Return (x, y) of the center of cell containing provided text 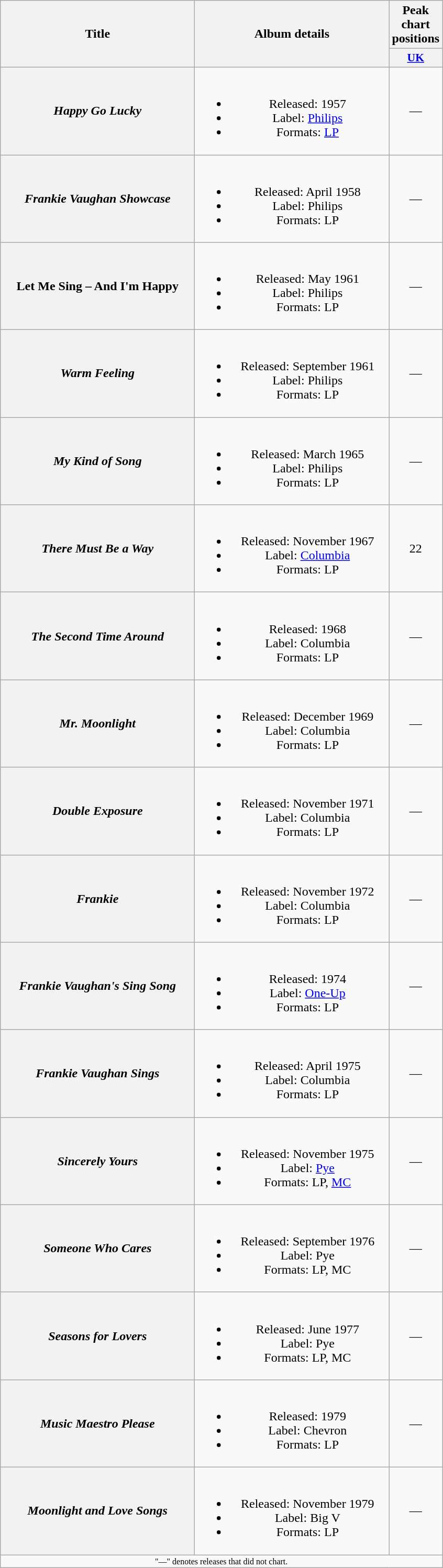
Album details (292, 34)
Frankie Vaughan Showcase (97, 199)
UK (416, 58)
Peak chartpositions (416, 25)
22 (416, 549)
Someone Who Cares (97, 1249)
Title (97, 34)
Seasons for Lovers (97, 1335)
Released: 1974Label: One-UpFormats: LP (292, 986)
Released: March 1965Label: PhilipsFormats: LP (292, 461)
Frankie Vaughan Sings (97, 1074)
Let Me Sing – And I'm Happy (97, 286)
Moonlight and Love Songs (97, 1510)
Warm Feeling (97, 374)
Released: December 1969Label: ColumbiaFormats: LP (292, 724)
Released: November 1972Label: ColumbiaFormats: LP (292, 899)
Released: April 1975Label: ColumbiaFormats: LP (292, 1074)
Released: September 1976Label: PyeFormats: LP, MC (292, 1249)
Happy Go Lucky (97, 111)
Released: 1979Label: ChevronFormats: LP (292, 1423)
Released: 1968Label: ColumbiaFormats: LP (292, 636)
Released: November 1975Label: PyeFormats: LP, MC (292, 1161)
"—" denotes releases that did not chart. (222, 1561)
Released: 1957Label: PhilipsFormats: LP (292, 111)
Music Maestro Please (97, 1423)
Sincerely Yours (97, 1161)
Mr. Moonlight (97, 724)
Frankie (97, 899)
Released: June 1977Label: PyeFormats: LP, MC (292, 1335)
Released: November 1971Label: ColumbiaFormats: LP (292, 811)
Released: May 1961Label: PhilipsFormats: LP (292, 286)
Released: April 1958Label: PhilipsFormats: LP (292, 199)
My Kind of Song (97, 461)
There Must Be a Way (97, 549)
Released: November 1967Label: ColumbiaFormats: LP (292, 549)
Released: September 1961Label: PhilipsFormats: LP (292, 374)
Frankie Vaughan's Sing Song (97, 986)
The Second Time Around (97, 636)
Released: November 1979Label: Big VFormats: LP (292, 1510)
Double Exposure (97, 811)
